Provide the [X, Y] coordinate of the cell's center where the given text is located.  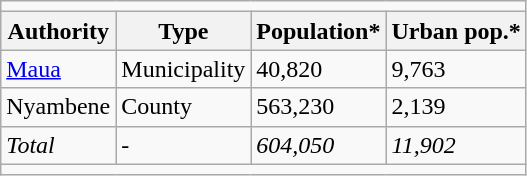
604,050 [318, 145]
Maua [58, 69]
Type [184, 31]
- [184, 145]
11,902 [456, 145]
563,230 [318, 107]
Urban pop.* [456, 31]
Nyambene [58, 107]
40,820 [318, 69]
County [184, 107]
Population* [318, 31]
Municipality [184, 69]
9,763 [456, 69]
2,139 [456, 107]
Total [58, 145]
Authority [58, 31]
